From the cell containing the given text, extract its center point as (x, y) coordinate. 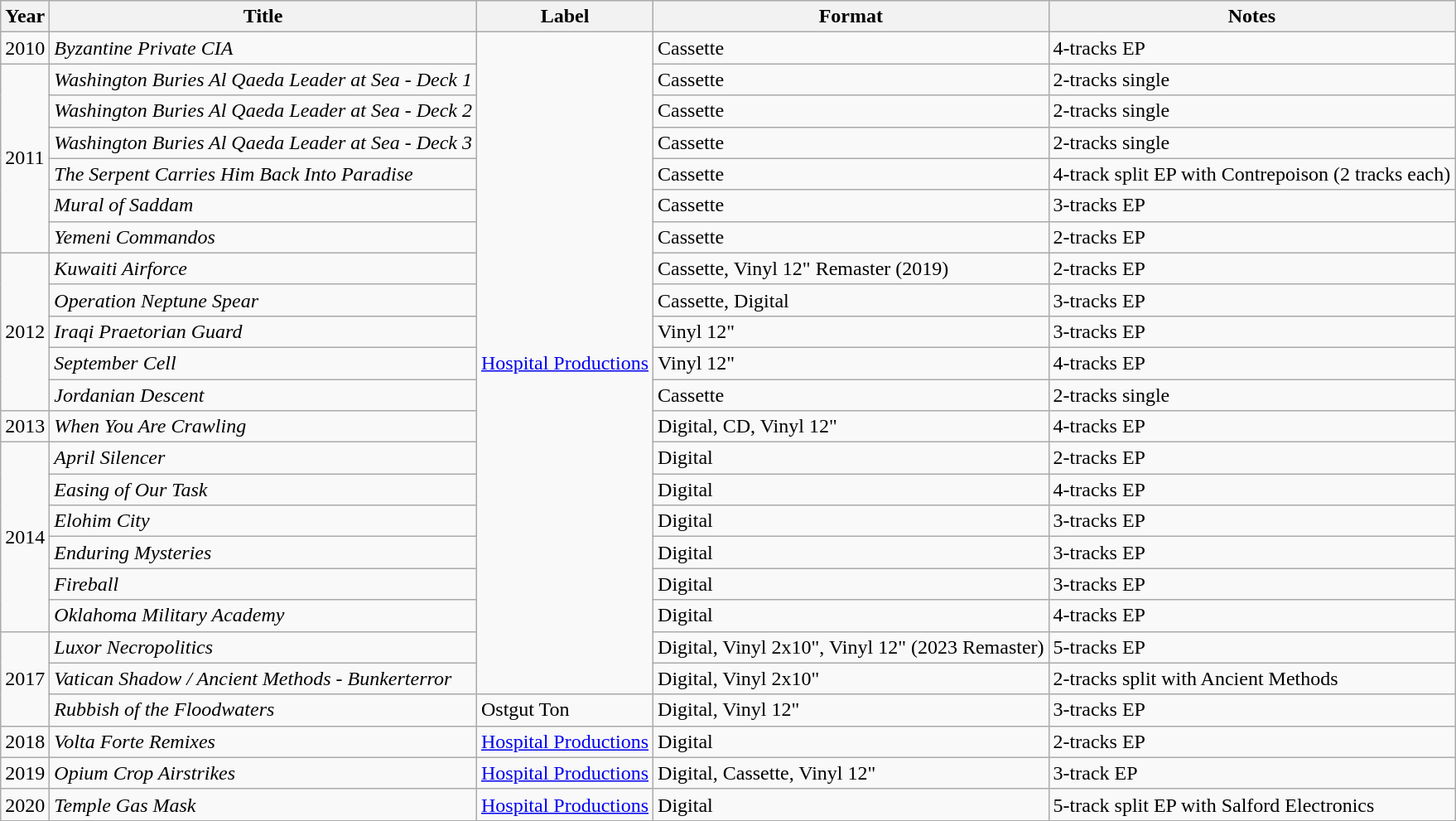
Digital, Cassette, Vinyl 12" (851, 773)
Digital, Vinyl 2x10" (851, 679)
Kuwaiti Airforce (263, 268)
Washington Buries Al Qaeda Leader at Sea - Deck 3 (263, 142)
Luxor Necropolitics (263, 647)
September Cell (263, 363)
Jordanian Descent (263, 395)
Washington Buries Al Qaeda Leader at Sea - Deck 2 (263, 111)
Label (565, 17)
Format (851, 17)
3-track EP (1252, 773)
2012 (25, 331)
Yemeni Commandos (263, 237)
Digital, CD, Vinyl 12" (851, 427)
Elohim City (263, 521)
2010 (25, 48)
2-tracks split with Ancient Methods (1252, 679)
Digital, Vinyl 2x10", Vinyl 12" (2023 Remaster) (851, 647)
Vatican Shadow / Ancient Methods - Bunkerterror (263, 679)
2017 (25, 679)
Mural of Saddam (263, 205)
5-track split EP with Salford Electronics (1252, 804)
Enduring Mysteries (263, 553)
Year (25, 17)
2020 (25, 804)
When You Are Crawling (263, 427)
Easing of Our Task (263, 490)
2014 (25, 537)
Fireball (263, 584)
Iraqi Praetorian Guard (263, 331)
Oklahoma Military Academy (263, 616)
4-track split EP with Contrepoison (2 tracks each) (1252, 174)
The Serpent Carries Him Back Into Paradise (263, 174)
2018 (25, 741)
Rubbish of the Floodwaters (263, 710)
Byzantine Private CIA (263, 48)
Ostgut Ton (565, 710)
Notes (1252, 17)
Cassette, Vinyl 12" Remaster (2019) (851, 268)
Cassette, Digital (851, 300)
2013 (25, 427)
Washington Buries Al Qaeda Leader at Sea - Deck 1 (263, 80)
Digital, Vinyl 12" (851, 710)
Volta Forte Remixes (263, 741)
Title (263, 17)
Temple Gas Mask (263, 804)
5-tracks EP (1252, 647)
2011 (25, 158)
Operation Neptune Spear (263, 300)
2019 (25, 773)
April Silencer (263, 458)
Opium Crop Airstrikes (263, 773)
